Scan for the cell matching the given text and deliver its [X, Y] coordinate at center. 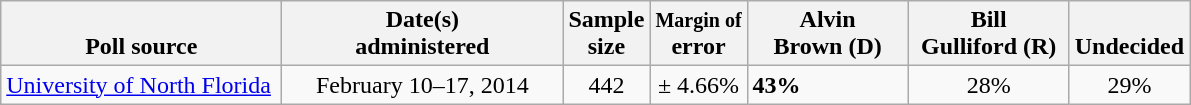
BillGulliford (R) [988, 34]
AlvinBrown (D) [828, 34]
Poll source [142, 34]
Margin oferror [698, 34]
University of North Florida [142, 85]
28% [988, 85]
Undecided [1129, 34]
Date(s)administered [422, 34]
43% [828, 85]
Samplesize [606, 34]
± 4.66% [698, 85]
February 10–17, 2014 [422, 85]
442 [606, 85]
29% [1129, 85]
